Search for the cell housing the specified text and yield its (x, y) center coordinate. 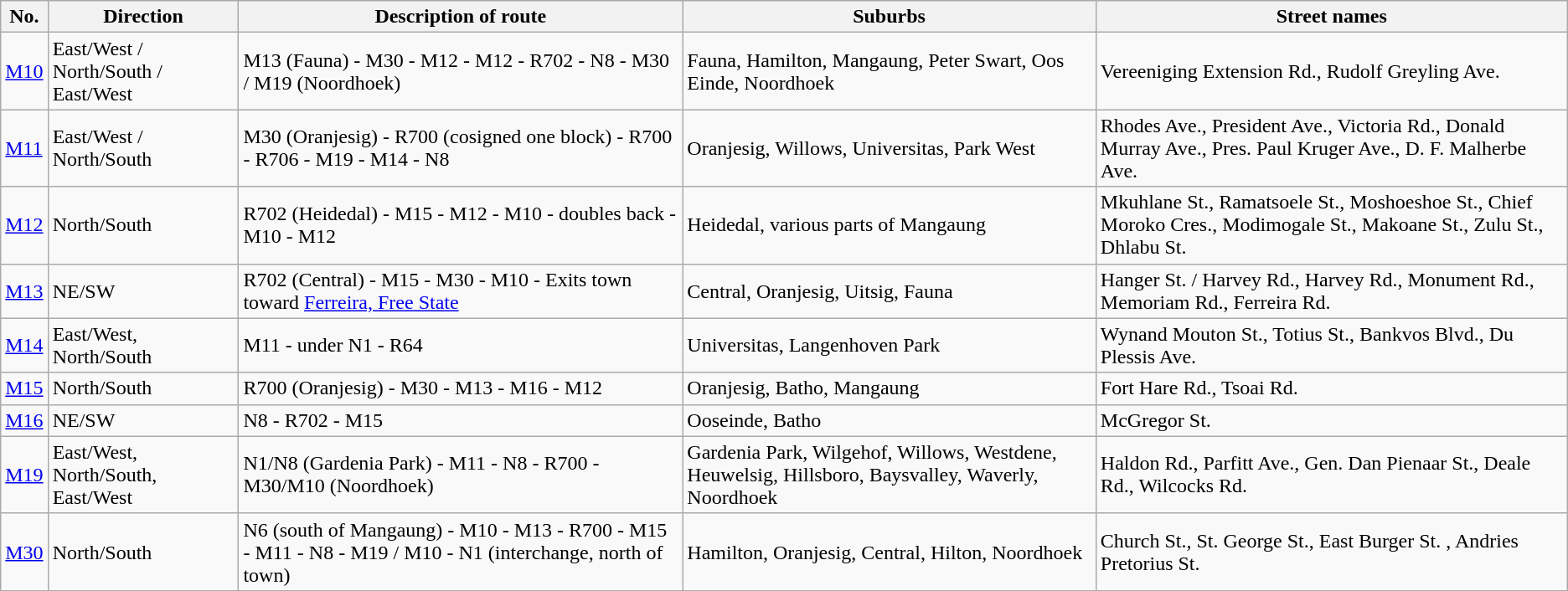
East/West, North/South, East/West (143, 475)
M13 (Fauna) - M30 - M12 - M12 - R702 - N8 - M30 / M19 (Noordhoek) (461, 71)
Suburbs (890, 17)
East/West / North/South (143, 148)
M14 (24, 345)
R702 (Central) - M15 - M30 - M10 - Exits town toward Ferreira, Free State (461, 291)
Hamilton, Oranjesig, Central, Hilton, Noordhoek (890, 552)
Oranjesig, Batho, Mangaung (890, 388)
Church St., St. George St., East Burger St. , Andries Pretorius St. (1332, 552)
M11 - under N1 - R64 (461, 345)
Street names (1332, 17)
Mkuhlane St., Ramatsoele St., Moshoeshoe St., Chief Moroko Cres., Modimogale St., Makoane St., Zulu St., Dhlabu St. (1332, 225)
Fauna, Hamilton, Mangaung, Peter Swart, Oos Einde, Noordhoek (890, 71)
Description of route (461, 17)
Central, Oranjesig, Uitsig, Fauna (890, 291)
M15 (24, 388)
Fort Hare Rd., Tsoai Rd. (1332, 388)
M30 (Oranjesig) - R700 (cosigned one block) - R700 - R706 - M19 - M14 - N8 (461, 148)
N1/N8 (Gardenia Park) - M11 - N8 - R700 - M30/M10 (Noordhoek) (461, 475)
M19 (24, 475)
Universitas, Langenhoven Park (890, 345)
R702 (Heidedal) - M15 - M12 - M10 - doubles back - M10 - M12 (461, 225)
M10 (24, 71)
Rhodes Ave., President Ave., Victoria Rd., Donald Murray Ave., Pres. Paul Kruger Ave., D. F. Malherbe Ave. (1332, 148)
No. (24, 17)
McGregor St. (1332, 420)
N6 (south of Mangaung) - M10 - M13 - R700 - M15 - M11 - N8 - M19 / M10 - N1 (interchange, north of town) (461, 552)
M13 (24, 291)
Heidedal, various parts of Mangaung (890, 225)
Wynand Mouton St., Totius St., Bankvos Blvd., Du Plessis Ave. (1332, 345)
R700 (Oranjesig) - M30 - M13 - M16 - M12 (461, 388)
Oranjesig, Willows, Universitas, Park West (890, 148)
Vereeniging Extension Rd., Rudolf Greyling Ave. (1332, 71)
East/West / North/South / East/West (143, 71)
N8 - R702 - M15 (461, 420)
Haldon Rd., Parfitt Ave., Gen. Dan Pienaar St., Deale Rd., Wilcocks Rd. (1332, 475)
M16 (24, 420)
M30 (24, 552)
Hanger St. / Harvey Rd., Harvey Rd., Monument Rd., Memoriam Rd., Ferreira Rd. (1332, 291)
M12 (24, 225)
Direction (143, 17)
Ooseinde, Batho (890, 420)
East/West, North/South (143, 345)
Gardenia Park, Wilgehof, Willows, Westdene, Heuwelsig, Hillsboro, Baysvalley, Waverly, Noordhoek (890, 475)
M11 (24, 148)
